Detect which cell encompasses the target text, then output its [X, Y] center coordinate. 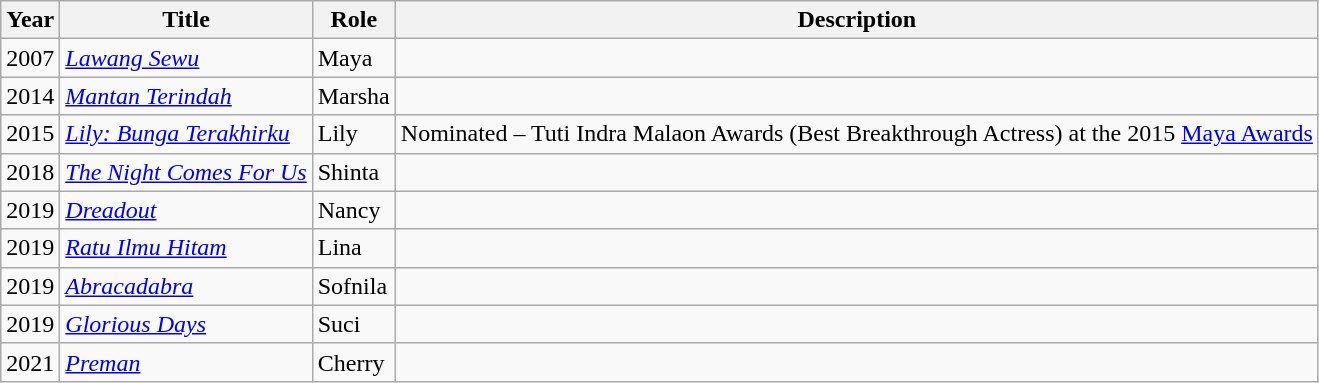
Lina [354, 248]
2015 [30, 134]
Marsha [354, 96]
The Night Comes For Us [186, 172]
Description [856, 20]
Sofnila [354, 286]
Shinta [354, 172]
Glorious Days [186, 324]
2007 [30, 58]
2014 [30, 96]
Suci [354, 324]
Nominated – Tuti Indra Malaon Awards (Best Breakthrough Actress) at the 2015 Maya Awards [856, 134]
Preman [186, 362]
Title [186, 20]
Maya [354, 58]
Nancy [354, 210]
2021 [30, 362]
Lawang Sewu [186, 58]
Mantan Terindah [186, 96]
Role [354, 20]
Lily: Bunga Terakhirku [186, 134]
Year [30, 20]
Cherry [354, 362]
Ratu Ilmu Hitam [186, 248]
2018 [30, 172]
Lily [354, 134]
Dreadout [186, 210]
Abracadabra [186, 286]
